Return the (X, Y) coordinate for the center point of the cell that contains the specified text.  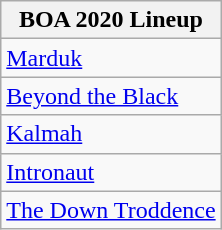
Marduk (111, 58)
BOA 2020 Lineup (111, 20)
The Down Troddence (111, 210)
Beyond the Black (111, 96)
Kalmah (111, 134)
Intronaut (111, 172)
